Return the [X, Y] coordinate for the center point of the cell that contains the specified text.  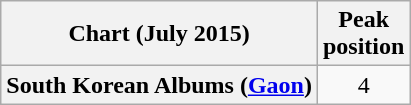
South Korean Albums (Gaon) [160, 85]
4 [363, 85]
Peakposition [363, 34]
Chart (July 2015) [160, 34]
